Output the [X, Y] coordinate of the center of the cell containing the given text.  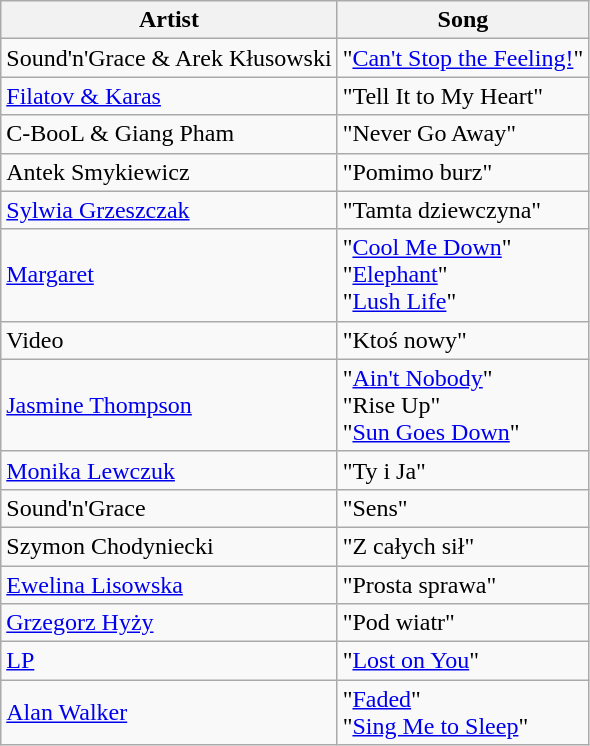
Ewelina Lisowska [169, 585]
Video [169, 340]
Sound'n'Grace [169, 508]
Filatov & Karas [169, 96]
Song [463, 20]
"Tamta dziewczyna" [463, 210]
Antek Smykiewicz [169, 172]
"Can't Stop the Feeling!" [463, 58]
Monika Lewczuk [169, 470]
"Tell It to My Heart" [463, 96]
"Prosta sprawa" [463, 585]
"Pomimo burz" [463, 172]
"Ty i Ja" [463, 470]
Sound'n'Grace & Arek Kłusowski [169, 58]
"Pod wiatr" [463, 623]
C-BooL & Giang Pham [169, 134]
Alan Walker [169, 712]
Margaret [169, 275]
Jasmine Thompson [169, 405]
"Z całych sił" [463, 546]
LP [169, 661]
Sylwia Grzeszczak [169, 210]
"Sens" [463, 508]
"Ain't Nobody""Rise Up""Sun Goes Down" [463, 405]
"Faded""Sing Me to Sleep" [463, 712]
Szymon Chodyniecki [169, 546]
"Lost on You" [463, 661]
"Ktoś nowy" [463, 340]
Grzegorz Hyży [169, 623]
Artist [169, 20]
"Cool Me Down""Elephant""Lush Life" [463, 275]
"Never Go Away" [463, 134]
